Detect which cell encompasses the target text, then output its [x, y] center coordinate. 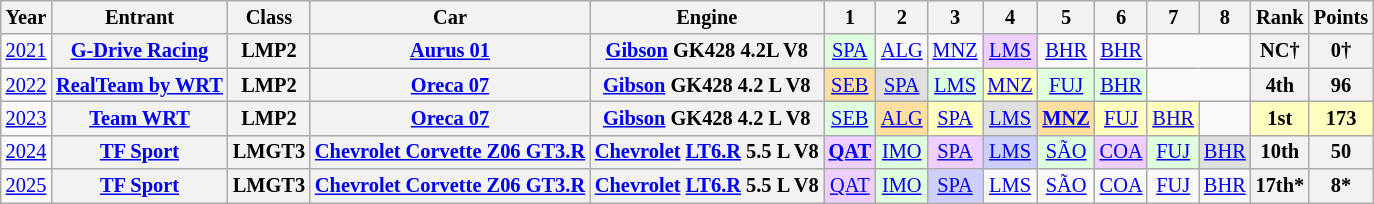
1st [1280, 118]
96 [1341, 85]
2023 [26, 118]
Entrant [140, 17]
5 [1066, 17]
8* [1341, 186]
6 [1122, 17]
1 [850, 17]
8 [1225, 17]
4th [1280, 85]
3 [956, 17]
2022 [26, 85]
2021 [26, 51]
RealTeam by WRT [140, 85]
Rank [1280, 17]
7 [1173, 17]
2024 [26, 152]
50 [1341, 152]
Engine [707, 17]
Class [269, 17]
Year [26, 17]
2 [902, 17]
Team WRT [140, 118]
10th [1280, 152]
Aurus 01 [450, 51]
17th* [1280, 186]
G-Drive Racing [140, 51]
0† [1341, 51]
NC† [1280, 51]
173 [1341, 118]
Points [1341, 17]
4 [1010, 17]
2025 [26, 186]
Gibson GK428 4.2L V8 [707, 51]
Car [450, 17]
